Output the (X, Y) coordinate of the center of the cell containing the given text.  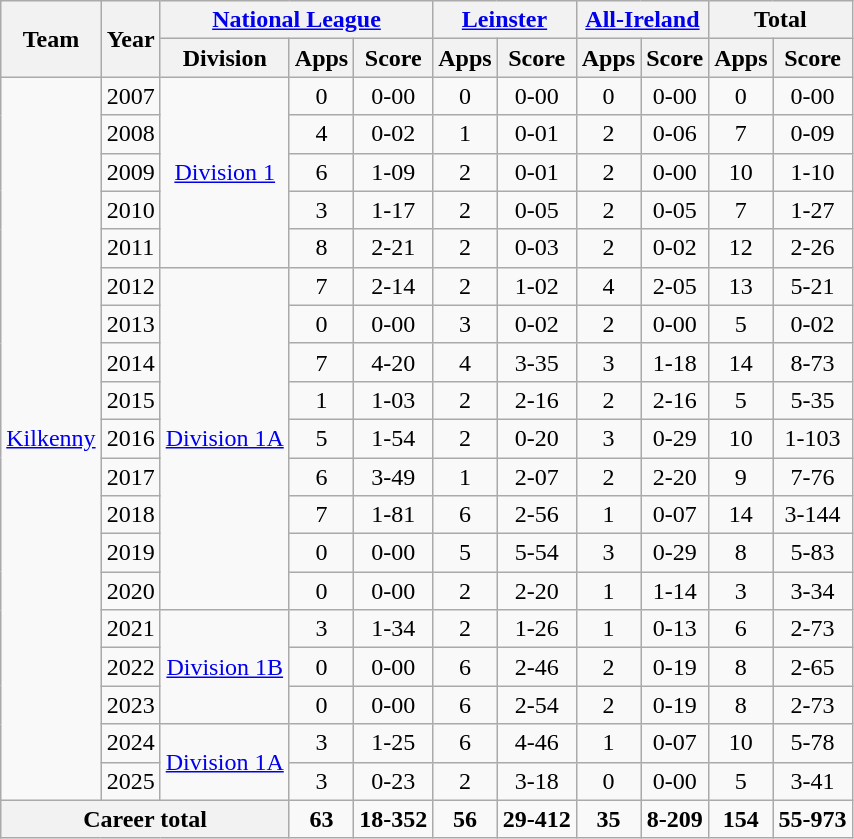
2010 (130, 210)
2017 (130, 477)
5-83 (812, 553)
56 (465, 819)
5-21 (812, 286)
1-25 (394, 743)
Kilkenny (51, 438)
2012 (130, 286)
2013 (130, 324)
1-14 (675, 591)
9 (741, 477)
1-02 (536, 286)
3-34 (812, 591)
1-18 (675, 362)
1-10 (812, 172)
5-35 (812, 400)
1-34 (394, 629)
2-46 (536, 667)
1-17 (394, 210)
3-35 (536, 362)
2-26 (812, 248)
2-07 (536, 477)
2009 (130, 172)
29-412 (536, 819)
1-27 (812, 210)
1-26 (536, 629)
2-65 (812, 667)
2016 (130, 438)
2023 (130, 705)
Total (780, 20)
Leinster (504, 20)
2014 (130, 362)
Career total (146, 819)
3-49 (394, 477)
2022 (130, 667)
2011 (130, 248)
0-23 (394, 781)
5-78 (812, 743)
National League (296, 20)
3-41 (812, 781)
2-54 (536, 705)
1-09 (394, 172)
1-81 (394, 515)
0-03 (536, 248)
2-56 (536, 515)
55-973 (812, 819)
0-06 (675, 134)
2019 (130, 553)
1-03 (394, 400)
4-46 (536, 743)
12 (741, 248)
8-209 (675, 819)
2007 (130, 96)
0-09 (812, 134)
7-76 (812, 477)
Team (51, 39)
2015 (130, 400)
63 (321, 819)
1-103 (812, 438)
2020 (130, 591)
13 (741, 286)
Year (130, 39)
All-Ireland (642, 20)
2-21 (394, 248)
0-20 (536, 438)
2018 (130, 515)
Division 1B (224, 667)
2024 (130, 743)
2025 (130, 781)
2008 (130, 134)
Division 1 (224, 172)
8-73 (812, 362)
18-352 (394, 819)
5-54 (536, 553)
2-14 (394, 286)
154 (741, 819)
35 (608, 819)
0-13 (675, 629)
2021 (130, 629)
4-20 (394, 362)
1-54 (394, 438)
Division (224, 58)
2-05 (675, 286)
3-18 (536, 781)
3-144 (812, 515)
